For the text-containing cell, return its midpoint in (x, y) coordinate format. 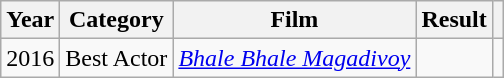
Result (454, 20)
Best Actor (116, 58)
Film (294, 20)
Bhale Bhale Magadivoy (294, 58)
2016 (30, 58)
Category (116, 20)
Year (30, 20)
